Return [x, y] of the center of cell containing provided text 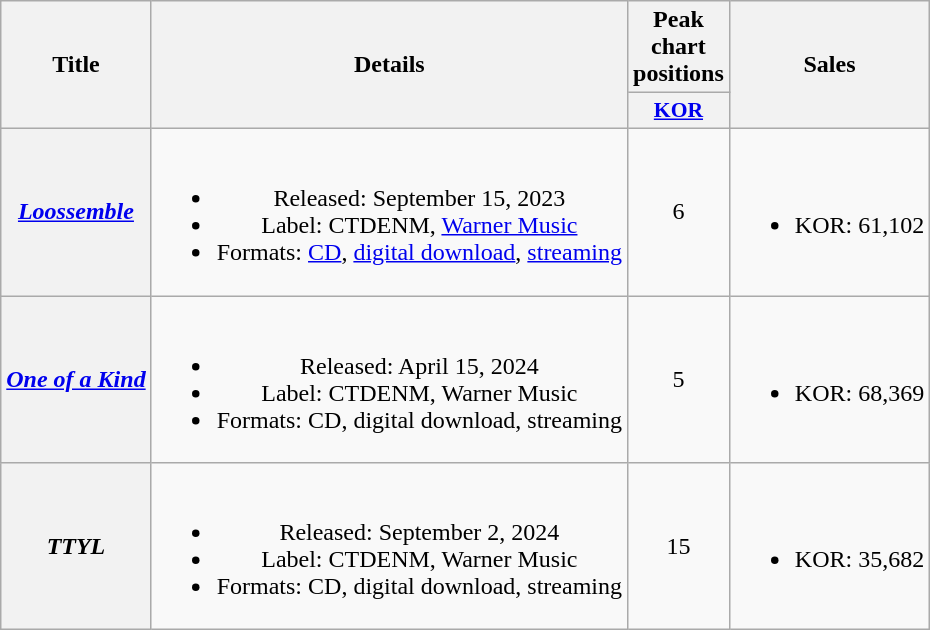
Sales [829, 65]
Released: September 15, 2023Label: CTDENM, Warner MusicFormats: CD, digital download, streaming [389, 212]
TTYL [76, 546]
Released: September 2, 2024Label: CTDENM, Warner MusicFormats: CD, digital download, streaming [389, 546]
One of a Kind [76, 380]
6 [679, 212]
KOR [679, 111]
KOR: 61,102 [829, 212]
KOR: 35,682 [829, 546]
Peak chart positions [679, 47]
Title [76, 65]
5 [679, 380]
Loossemble [76, 212]
KOR: 68,369 [829, 380]
15 [679, 546]
Details [389, 65]
Released: April 15, 2024Label: CTDENM, Warner MusicFormats: CD, digital download, streaming [389, 380]
